Extract the (x, y) coordinate from the center of the cell holding the provided text.  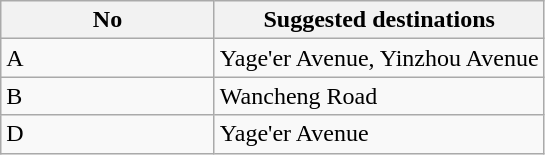
D (108, 134)
No (108, 20)
B (108, 96)
Yage'er Avenue, Yinzhou Avenue (379, 58)
Yage'er Avenue (379, 134)
Suggested destinations (379, 20)
Wancheng Road (379, 96)
A (108, 58)
